Scan for the cell matching the given text and deliver its [x, y] coordinate at center. 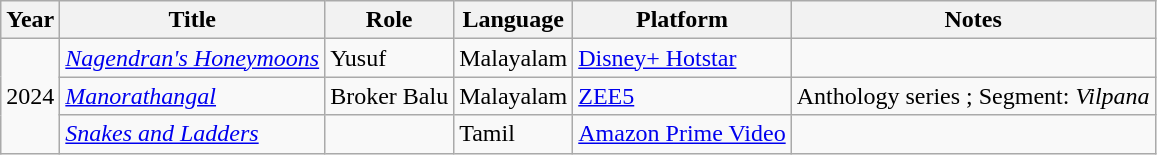
Tamil [514, 134]
Year [30, 20]
Amazon Prime Video [682, 134]
ZEE5 [682, 96]
Broker Balu [390, 96]
Role [390, 20]
Snakes and Ladders [192, 134]
Manorathangal [192, 96]
Notes [973, 20]
Yusuf [390, 58]
Disney+ Hotstar [682, 58]
Language [514, 20]
2024 [30, 96]
Title [192, 20]
Nagendran's Honeymoons [192, 58]
Anthology series ; Segment: Vilpana [973, 96]
Platform [682, 20]
